Pinpoint the cell where the given text exists, returning its [X, Y] midpoint coordinate. 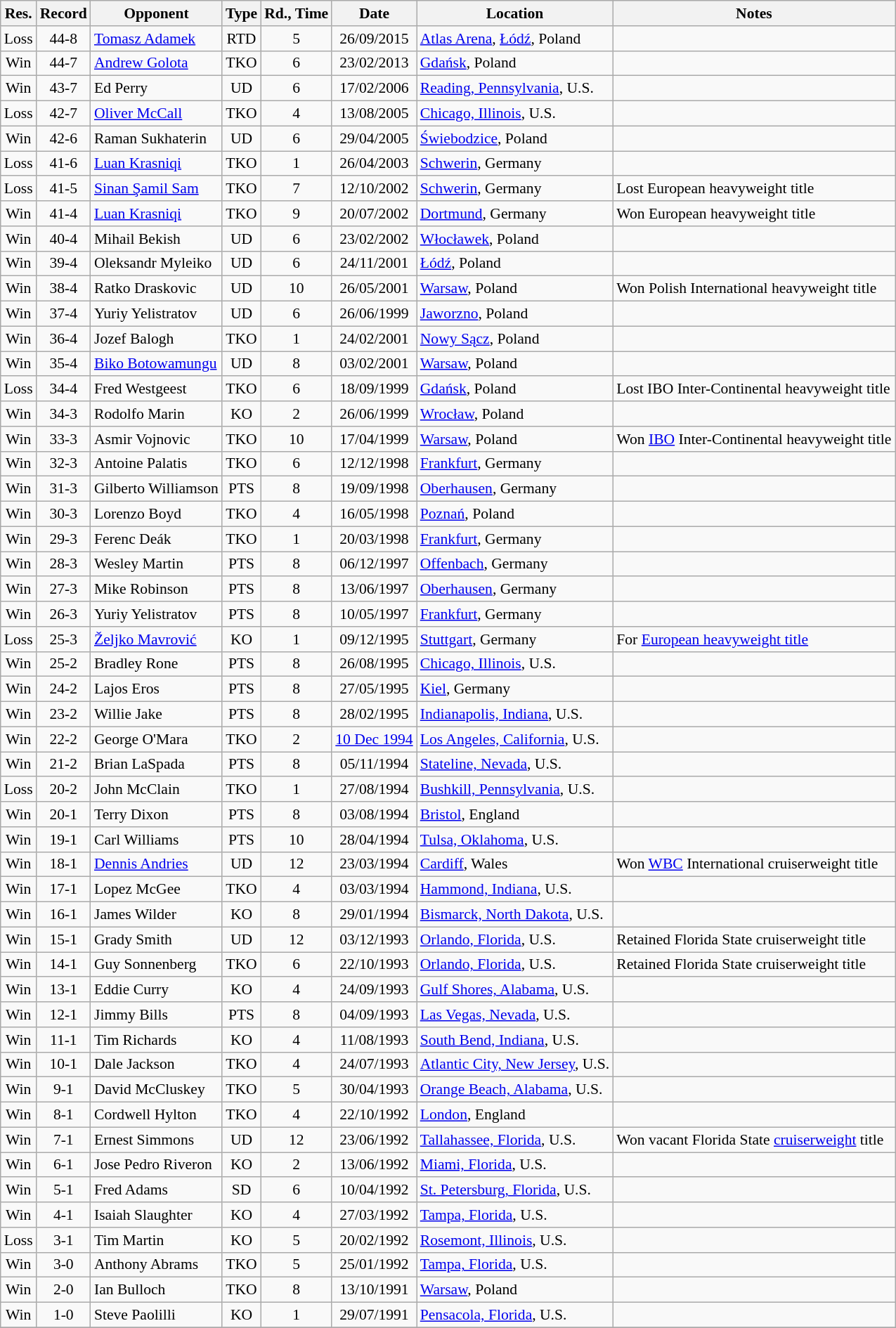
Date [374, 13]
Gilberto Williamson [156, 489]
23/06/1992 [374, 1140]
34-3 [63, 414]
Stuttgart, Germany [515, 639]
12/10/2002 [374, 189]
Record [63, 13]
28/04/1994 [374, 840]
St. Petersburg, Florida, U.S. [515, 1190]
David McCluskey [156, 1090]
Cardiff, Wales [515, 864]
Location [515, 13]
42-6 [63, 138]
40-4 [63, 239]
04/09/1993 [374, 1015]
26/08/1995 [374, 664]
Antoine Palatis [156, 464]
24-2 [63, 689]
For European heavyweight title [753, 639]
Notes [753, 13]
44-8 [63, 39]
Carl Williams [156, 840]
Dennis Andries [156, 864]
18/09/1999 [374, 389]
30/04/1993 [374, 1090]
20/07/2002 [374, 214]
18-1 [63, 864]
Sinan Şamil Sam [156, 189]
Guy Sonnenberg [156, 965]
3-1 [63, 1240]
10-1 [63, 1065]
Andrew Golota [156, 63]
17/04/1999 [374, 439]
Rodolfo Marin [156, 414]
28/02/1995 [374, 715]
Tulsa, Oklahoma, U.S. [515, 840]
Grady Smith [156, 939]
20/02/1992 [374, 1240]
Won vacant Florida State cruiserweight title [753, 1140]
12-1 [63, 1015]
John McClain [156, 790]
Poznań, Poland [515, 514]
11-1 [63, 1040]
Wesley Martin [156, 564]
Biko Botowamungu [156, 364]
23/03/1994 [374, 864]
32-3 [63, 464]
Won European heavyweight title [753, 214]
Anthony Abrams [156, 1265]
Tim Richards [156, 1040]
17-1 [63, 890]
17/02/2006 [374, 89]
Oleksandr Myleiko [156, 263]
Fred Adams [156, 1190]
Offenbach, Germany [515, 564]
4-1 [63, 1215]
Hammond, Indiana, U.S. [515, 890]
24/02/2001 [374, 339]
13/06/1992 [374, 1165]
Lopez McGee [156, 890]
06/12/1997 [374, 564]
Oliver McCall [156, 114]
London, England [515, 1115]
03/02/2001 [374, 364]
Dortmund, Germany [515, 214]
Jozef Balogh [156, 339]
Willie Jake [156, 715]
Miami, Florida, U.S. [515, 1165]
41-4 [63, 214]
Tallahassee, Florida, U.S. [515, 1140]
Indianapolis, Indiana, U.S. [515, 715]
22/10/1992 [374, 1115]
Brian LaSpada [156, 764]
10/05/1997 [374, 614]
14-1 [63, 965]
Opponent [156, 13]
Bristol, England [515, 814]
SD [242, 1190]
05/11/1994 [374, 764]
Cordwell Hylton [156, 1115]
Won Polish International heavyweight title [753, 289]
Dale Jackson [156, 1065]
38-4 [63, 289]
9 [297, 214]
24/11/2001 [374, 263]
43-7 [63, 89]
Asmir Vojnovic [156, 439]
39-4 [63, 263]
Atlantic City, New Jersey, U.S. [515, 1065]
29/04/2005 [374, 138]
09/12/1995 [374, 639]
Lost IBO Inter-Continental heavyweight title [753, 389]
6-1 [63, 1165]
27/08/1994 [374, 790]
Tomasz Adamek [156, 39]
10/04/1992 [374, 1190]
Ferenc Deák [156, 539]
2-0 [63, 1290]
Won IBO Inter-Continental heavyweight title [753, 439]
Wrocław, Poland [515, 414]
8-1 [63, 1115]
23-2 [63, 715]
11/08/1993 [374, 1040]
16-1 [63, 915]
Atlas Arena, Łódź, Poland [515, 39]
Orange Beach, Alabama, U.S. [515, 1090]
27-3 [63, 590]
23/02/2013 [374, 63]
Rd., Time [297, 13]
13/08/2005 [374, 114]
20-1 [63, 814]
Bushkill, Pennsylvania, U.S. [515, 790]
James Wilder [156, 915]
12/12/1998 [374, 464]
1-0 [63, 1315]
03/03/1994 [374, 890]
35-4 [63, 364]
Ernest Simmons [156, 1140]
Las Vegas, Nevada, U.S. [515, 1015]
Eddie Curry [156, 990]
George O'Mara [156, 739]
29/07/1991 [374, 1315]
33-3 [63, 439]
42-7 [63, 114]
Bradley Rone [156, 664]
RTD [242, 39]
Ed Perry [156, 89]
Świebodzice, Poland [515, 138]
Kiel, Germany [515, 689]
25-3 [63, 639]
Won WBC International cruiserweight title [753, 864]
13/06/1997 [374, 590]
03/12/1993 [374, 939]
Mike Robinson [156, 590]
Terry Dixon [156, 814]
13-1 [63, 990]
37-4 [63, 314]
Ian Bulloch [156, 1290]
44-7 [63, 63]
Steve Paolilli [156, 1315]
34-4 [63, 389]
24/07/1993 [374, 1065]
36-4 [63, 339]
Nowy Sącz, Poland [515, 339]
Ratko Draskovic [156, 289]
Los Angeles, California, U.S. [515, 739]
16/05/1998 [374, 514]
25/01/1992 [374, 1265]
29-3 [63, 539]
22-2 [63, 739]
Lorenzo Boyd [156, 514]
7 [297, 189]
29/01/1994 [374, 915]
South Bend, Indiana, U.S. [515, 1040]
Željko Mavrović [156, 639]
31-3 [63, 489]
26/04/2003 [374, 164]
Gulf Shores, Alabama, U.S. [515, 990]
10 Dec 1994 [374, 739]
21-2 [63, 764]
Lajos Eros [156, 689]
22/10/1993 [374, 965]
Isaiah Slaughter [156, 1215]
26-3 [63, 614]
Reading, Pennsylvania, U.S. [515, 89]
5-1 [63, 1190]
41-5 [63, 189]
25-2 [63, 664]
26/05/2001 [374, 289]
Łódź, Poland [515, 263]
03/08/1994 [374, 814]
7-1 [63, 1140]
28-3 [63, 564]
13/10/1991 [374, 1290]
Bismarck, North Dakota, U.S. [515, 915]
Raman Sukhaterin [156, 138]
20-2 [63, 790]
3-0 [63, 1265]
Stateline, Nevada, U.S. [515, 764]
Pensacola, Florida, U.S. [515, 1315]
24/09/1993 [374, 990]
Jaworzno, Poland [515, 314]
Fred Westgeest [156, 389]
Tim Martin [156, 1240]
19-1 [63, 840]
19/09/1998 [374, 489]
Res. [18, 13]
Mihail Bekish [156, 239]
Jimmy Bills [156, 1015]
27/03/1992 [374, 1215]
Włocławek, Poland [515, 239]
41-6 [63, 164]
20/03/1998 [374, 539]
15-1 [63, 939]
26/09/2015 [374, 39]
9-1 [63, 1090]
Type [242, 13]
23/02/2002 [374, 239]
Rosemont, Illinois, U.S. [515, 1240]
27/05/1995 [374, 689]
Lost European heavyweight title [753, 189]
30-3 [63, 514]
Jose Pedro Riveron [156, 1165]
